Find where the given text appears and provide that cell's center as (X, Y) coordinate. 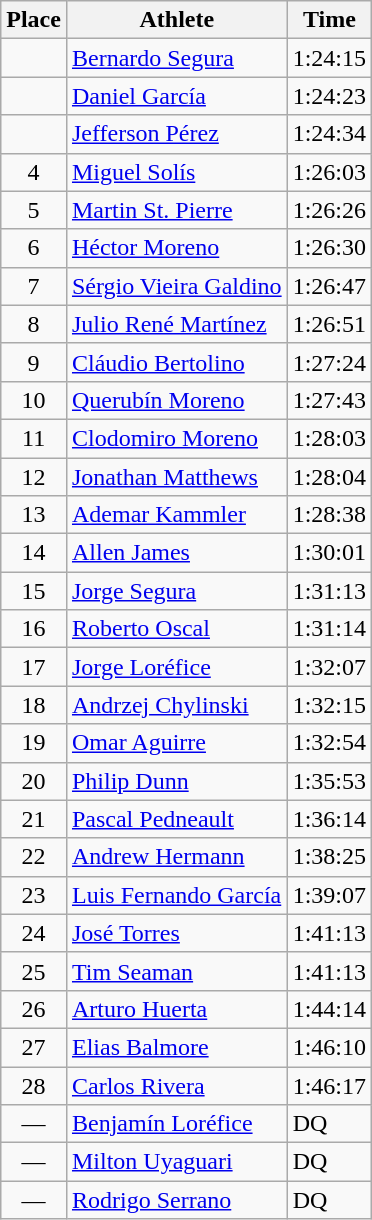
7 (34, 286)
1:36:14 (329, 819)
Andrzej Chylinski (176, 705)
1:46:10 (329, 1047)
Julio René Martínez (176, 324)
Tim Seaman (176, 971)
Jonathan Matthews (176, 477)
24 (34, 933)
1:26:03 (329, 172)
1:32:07 (329, 667)
8 (34, 324)
1:26:51 (329, 324)
Sérgio Vieira Galdino (176, 286)
13 (34, 515)
1:32:15 (329, 705)
Bernardo Segura (176, 58)
1:30:01 (329, 553)
20 (34, 781)
1:28:03 (329, 438)
18 (34, 705)
16 (34, 629)
11 (34, 438)
23 (34, 895)
Philip Dunn (176, 781)
Ademar Kammler (176, 515)
4 (34, 172)
José Torres (176, 933)
21 (34, 819)
1:44:14 (329, 1009)
Omar Aguirre (176, 743)
5 (34, 210)
Elias Balmore (176, 1047)
1:27:43 (329, 400)
1:27:24 (329, 362)
Milton Uyaguari (176, 1162)
Arturo Huerta (176, 1009)
14 (34, 553)
Allen James (176, 553)
Martin St. Pierre (176, 210)
Cláudio Bertolino (176, 362)
19 (34, 743)
Time (329, 20)
1:26:30 (329, 248)
Benjamín Loréfice (176, 1124)
1:39:07 (329, 895)
Clodomiro Moreno (176, 438)
9 (34, 362)
1:31:13 (329, 591)
1:38:25 (329, 857)
Rodrigo Serrano (176, 1200)
1:35:53 (329, 781)
Héctor Moreno (176, 248)
1:26:47 (329, 286)
26 (34, 1009)
28 (34, 1085)
27 (34, 1047)
15 (34, 591)
Daniel García (176, 96)
Roberto Oscal (176, 629)
1:24:34 (329, 134)
Andrew Hermann (176, 857)
1:32:54 (329, 743)
Luis Fernando García (176, 895)
Jorge Segura (176, 591)
25 (34, 971)
1:28:04 (329, 477)
1:28:38 (329, 515)
1:24:23 (329, 96)
Jorge Loréfice (176, 667)
Place (34, 20)
17 (34, 667)
Pascal Pedneault (176, 819)
Jefferson Pérez (176, 134)
6 (34, 248)
Miguel Solís (176, 172)
10 (34, 400)
1:46:17 (329, 1085)
22 (34, 857)
1:26:26 (329, 210)
1:24:15 (329, 58)
Carlos Rivera (176, 1085)
Athlete (176, 20)
1:31:14 (329, 629)
12 (34, 477)
Querubín Moreno (176, 400)
